Capture the cell that displays the provided text and extract its [x, y] central coordinate. 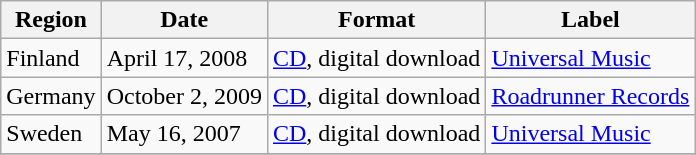
May 16, 2007 [184, 134]
Label [590, 20]
Roadrunner Records [590, 96]
Region [51, 20]
April 17, 2008 [184, 58]
Format [376, 20]
Germany [51, 96]
Finland [51, 58]
October 2, 2009 [184, 96]
Sweden [51, 134]
Date [184, 20]
